Search for the cell housing the specified text and yield its [X, Y] center coordinate. 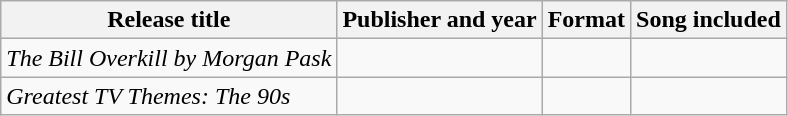
Song included [709, 20]
Greatest TV Themes: The 90s [169, 96]
Format [586, 20]
Publisher and year [440, 20]
Release title [169, 20]
The Bill Overkill by Morgan Pask [169, 58]
